Capture the cell that displays the provided text and extract its (X, Y) central coordinate. 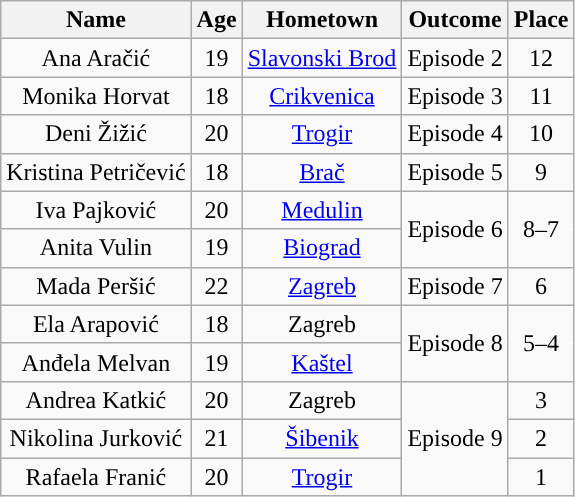
8–7 (541, 229)
Rafaela Franić (96, 477)
Kaštel (322, 362)
Andrea Katkić (96, 400)
Age (216, 20)
Episode 4 (455, 134)
Biograd (322, 248)
Anita Vulin (96, 248)
Name (96, 20)
6 (541, 286)
Nikolina Jurković (96, 438)
5–4 (541, 343)
Šibenik (322, 438)
Mada Peršić (96, 286)
1 (541, 477)
Monika Horvat (96, 96)
Episode 7 (455, 286)
Hometown (322, 20)
Ana Aračić (96, 58)
22 (216, 286)
Slavonski Brod (322, 58)
Episode 2 (455, 58)
21 (216, 438)
3 (541, 400)
11 (541, 96)
Outcome (455, 20)
Iva Pajković (96, 210)
Episode 5 (455, 172)
Episode 3 (455, 96)
Episode 8 (455, 343)
Episode 9 (455, 438)
Kristina Petričević (96, 172)
Deni Žižić (96, 134)
Brač (322, 172)
10 (541, 134)
12 (541, 58)
2 (541, 438)
Medulin (322, 210)
Crikvenica (322, 96)
Place (541, 20)
Episode 6 (455, 229)
Anđela Melvan (96, 362)
9 (541, 172)
Ela Arapović (96, 324)
